Pinpoint the cell where the given text exists, returning its (x, y) midpoint coordinate. 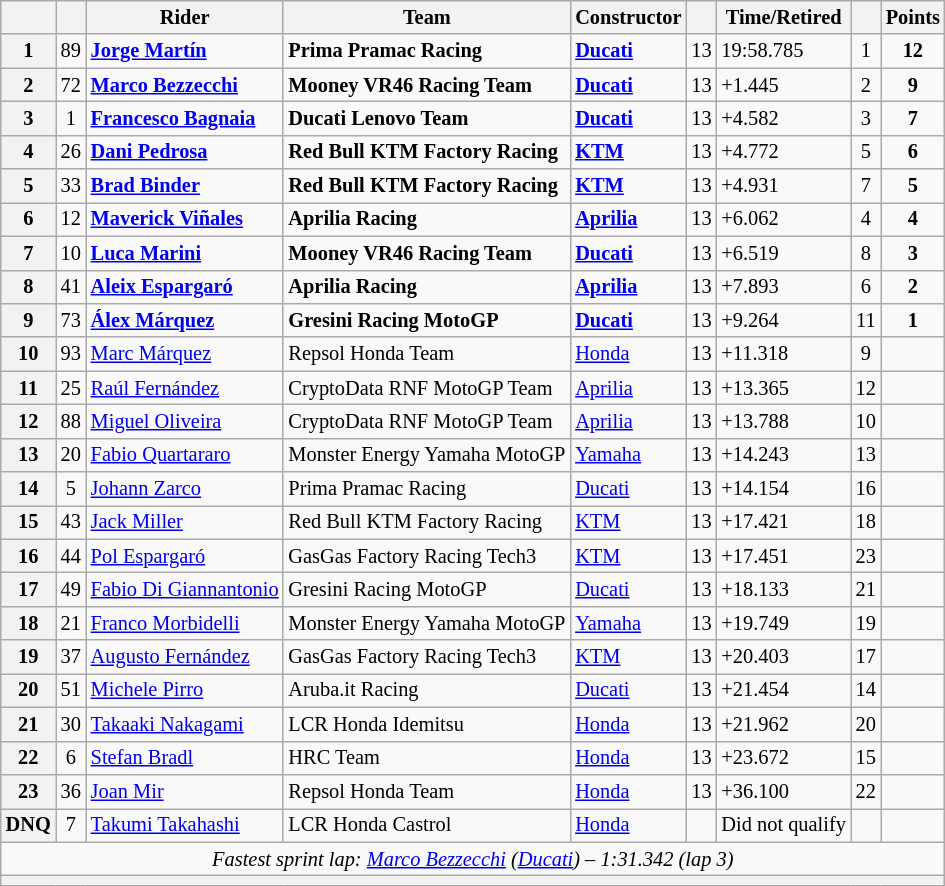
DNQ (28, 825)
+1.445 (783, 85)
+4.582 (783, 118)
Augusto Fernández (185, 657)
Michele Pirro (185, 690)
+23.672 (783, 758)
49 (71, 589)
Aleix Espargaró (185, 287)
Fastest sprint lap: Marco Bezzecchi (Ducati) – 1:31.342 (lap 3) (473, 859)
Constructor (628, 17)
Marc Márquez (185, 354)
+11.318 (783, 354)
Jack Miller (185, 522)
+14.154 (783, 489)
33 (71, 186)
LCR Honda Idemitsu (426, 724)
88 (71, 421)
+36.100 (783, 791)
LCR Honda Castrol (426, 825)
+6.519 (783, 253)
+6.062 (783, 219)
Brad Binder (185, 186)
Did not qualify (783, 825)
Dani Pedrosa (185, 152)
Ducati Lenovo Team (426, 118)
Points (913, 17)
51 (71, 690)
19:58.785 (783, 51)
+4.772 (783, 152)
+17.421 (783, 522)
Time/Retired (783, 17)
Pol Espargaró (185, 556)
+19.749 (783, 623)
Team (426, 17)
+21.962 (783, 724)
30 (71, 724)
93 (71, 354)
HRC Team (426, 758)
89 (71, 51)
Fabio Quartararo (185, 455)
+18.133 (783, 589)
Miguel Oliveira (185, 421)
+13.788 (783, 421)
Marco Bezzecchi (185, 85)
Francesco Bagnaia (185, 118)
+14.243 (783, 455)
41 (71, 287)
Jorge Martín (185, 51)
+21.454 (783, 690)
Raúl Fernández (185, 388)
Takumi Takahashi (185, 825)
Joan Mir (185, 791)
Fabio Di Giannantonio (185, 589)
36 (71, 791)
+4.931 (783, 186)
+20.403 (783, 657)
Luca Marini (185, 253)
Johann Zarco (185, 489)
Maverick Viñales (185, 219)
+7.893 (783, 287)
43 (71, 522)
Álex Márquez (185, 320)
44 (71, 556)
Rider (185, 17)
73 (71, 320)
26 (71, 152)
37 (71, 657)
72 (71, 85)
Aruba.it Racing (426, 690)
25 (71, 388)
Stefan Bradl (185, 758)
+13.365 (783, 388)
Takaaki Nakagami (185, 724)
+9.264 (783, 320)
+17.451 (783, 556)
Franco Morbidelli (185, 623)
